Provide the [x, y] coordinate of the cell's center where the given text is located.  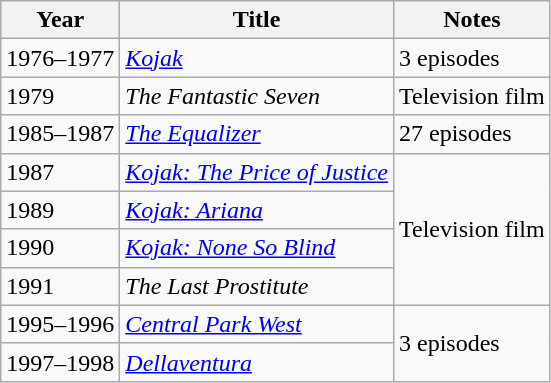
Title [257, 20]
1987 [60, 172]
Year [60, 20]
1979 [60, 96]
The Equalizer [257, 134]
Kojak: None So Blind [257, 248]
Dellaventura [257, 362]
1991 [60, 286]
Kojak [257, 58]
1995–1996 [60, 324]
Notes [472, 20]
Kojak: Ariana [257, 210]
1989 [60, 210]
1985–1987 [60, 134]
Kojak: The Price of Justice [257, 172]
1976–1977 [60, 58]
27 episodes [472, 134]
The Fantastic Seven [257, 96]
The Last Prostitute [257, 286]
1997–1998 [60, 362]
Central Park West [257, 324]
1990 [60, 248]
